Identify which cell holds the provided text, then report its (x, y) central coordinate. 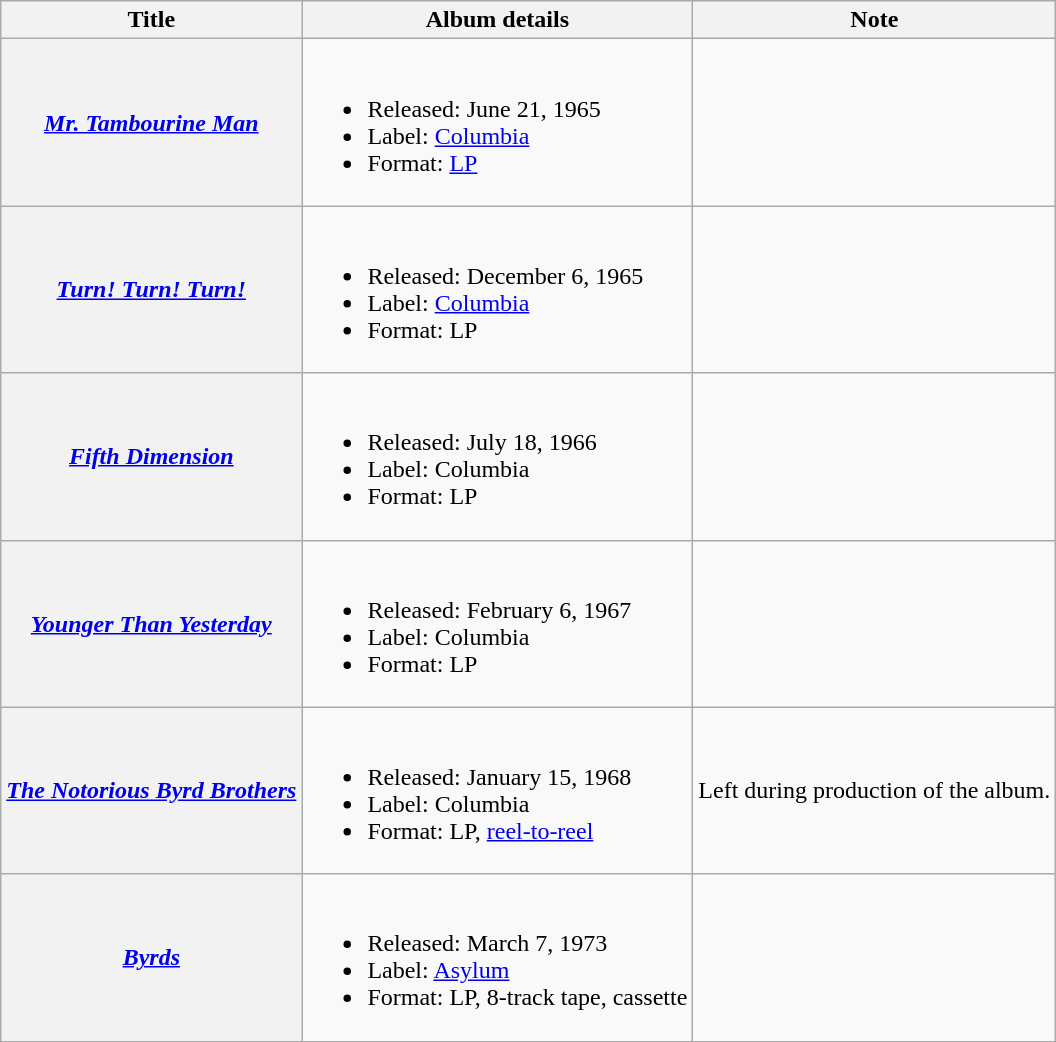
Note (874, 20)
Released: March 7, 1973Label: AsylumFormat: LP, 8-track tape, cassette (498, 958)
Released: June 21, 1965Label: ColumbiaFormat: LP (498, 122)
Mr. Tambourine Man (152, 122)
Younger Than Yesterday (152, 624)
Released: December 6, 1965Label: ColumbiaFormat: LP (498, 290)
Fifth Dimension (152, 456)
Byrds (152, 958)
Turn! Turn! Turn! (152, 290)
Released: January 15, 1968Label: ColumbiaFormat: LP, reel-to-reel (498, 790)
Title (152, 20)
Released: February 6, 1967Label: ColumbiaFormat: LP (498, 624)
Left during production of the album. (874, 790)
Released: July 18, 1966Label: ColumbiaFormat: LP (498, 456)
Album details (498, 20)
The Notorious Byrd Brothers (152, 790)
